Identify which cell holds the provided text, then report its [x, y] central coordinate. 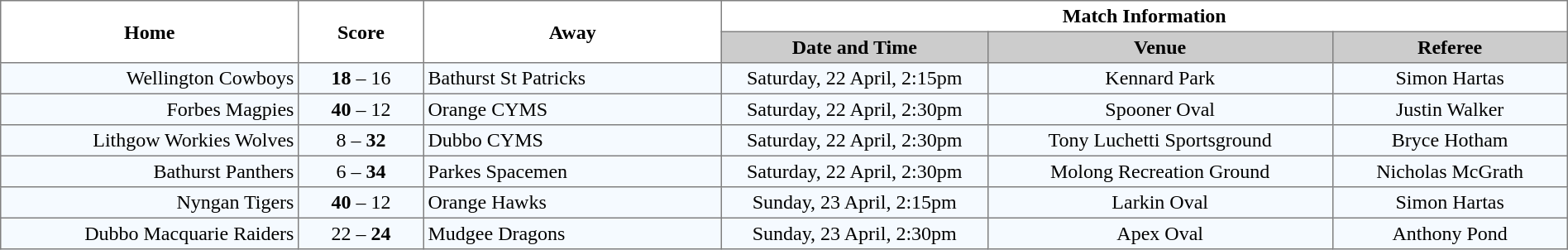
Home [150, 31]
Date and Time [854, 47]
Orange CYMS [572, 109]
Nyngan Tigers [150, 203]
Venue [1159, 47]
Bryce Hotham [1450, 141]
Forbes Magpies [150, 109]
Saturday, 22 April, 2:15pm [854, 79]
Dubbo Macquarie Raiders [150, 233]
Tony Luchetti Sportsground [1159, 141]
Referee [1450, 47]
Mudgee Dragons [572, 233]
6 – 34 [361, 171]
Larkin Oval [1159, 203]
Away [572, 31]
Anthony Pond [1450, 233]
Wellington Cowboys [150, 79]
Sunday, 23 April, 2:15pm [854, 203]
Kennard Park [1159, 79]
Spooner Oval [1159, 109]
Score [361, 31]
Lithgow Workies Wolves [150, 141]
8 – 32 [361, 141]
Molong Recreation Ground [1159, 171]
22 – 24 [361, 233]
Justin Walker [1450, 109]
Bathurst Panthers [150, 171]
Bathurst St Patricks [572, 79]
18 – 16 [361, 79]
Sunday, 23 April, 2:30pm [854, 233]
Apex Oval [1159, 233]
Parkes Spacemen [572, 171]
Orange Hawks [572, 203]
Match Information [1145, 17]
Nicholas McGrath [1450, 171]
Dubbo CYMS [572, 141]
